Scan for the cell matching the given text and deliver its [x, y] coordinate at center. 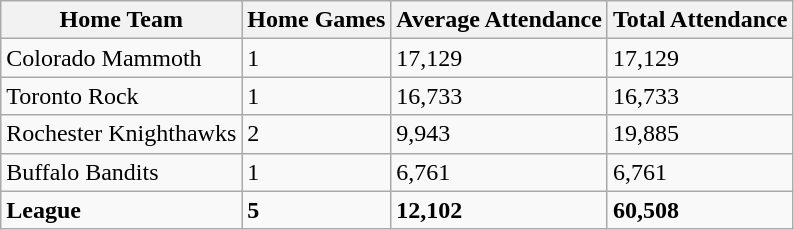
9,943 [500, 134]
Colorado Mammoth [122, 58]
Home Team [122, 20]
12,102 [500, 210]
Total Attendance [700, 20]
2 [316, 134]
60,508 [700, 210]
Average Attendance [500, 20]
Buffalo Bandits [122, 172]
5 [316, 210]
Rochester Knighthawks [122, 134]
League [122, 210]
Toronto Rock [122, 96]
19,885 [700, 134]
Home Games [316, 20]
